Capture the cell that displays the provided text and extract its [X, Y] central coordinate. 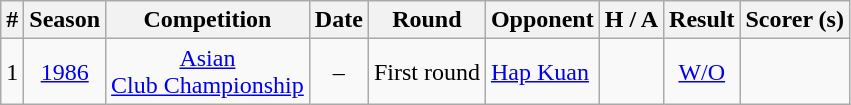
Scorer (s) [794, 20]
Competition [208, 20]
Date [338, 20]
AsianClub Championship [208, 72]
H / A [631, 20]
1986 [65, 72]
W/O [702, 72]
First round [426, 72]
1 [12, 72]
– [338, 72]
Round [426, 20]
Season [65, 20]
Opponent [542, 20]
Result [702, 20]
# [12, 20]
Hap Kuan [542, 72]
